Detect which cell encompasses the target text, then output its (X, Y) center coordinate. 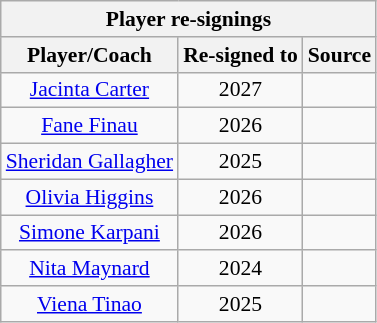
Fane Finau (90, 126)
Sheridan Gallagher (90, 162)
2024 (240, 269)
Player/Coach (90, 55)
Simone Karpani (90, 233)
Olivia Higgins (90, 197)
Re-signed to (240, 55)
Jacinta Carter (90, 90)
Player re-signings (188, 19)
2027 (240, 90)
Nita Maynard (90, 269)
Source (340, 55)
Viena Tinao (90, 304)
